Pinpoint the cell where the given text exists, returning its (X, Y) midpoint coordinate. 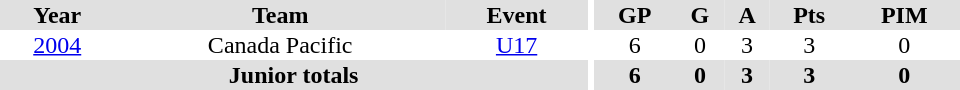
GP (635, 15)
U17 (516, 45)
2004 (57, 45)
Canada Pacific (280, 45)
Pts (810, 15)
A (747, 15)
Junior totals (294, 75)
Team (280, 15)
Year (57, 15)
PIM (904, 15)
Event (516, 15)
G (700, 15)
